Locate the cell with the specified text and output its [X, Y] center coordinate. 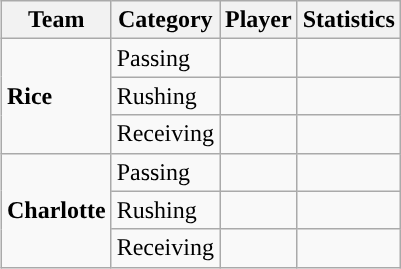
Player [259, 20]
Statistics [348, 20]
Charlotte [56, 210]
Category [165, 20]
Rice [56, 96]
Team [56, 20]
